From the cell containing the given text, extract its center point as [x, y] coordinate. 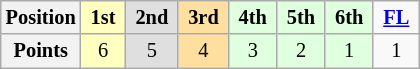
3rd [203, 17]
6th [349, 17]
3 [253, 51]
1st [104, 17]
Points [41, 51]
FL [396, 17]
6 [104, 51]
5th [301, 17]
2nd [152, 17]
5 [152, 51]
2 [301, 51]
4 [203, 51]
4th [253, 17]
Position [41, 17]
